Capture the cell that displays the provided text and extract its (X, Y) central coordinate. 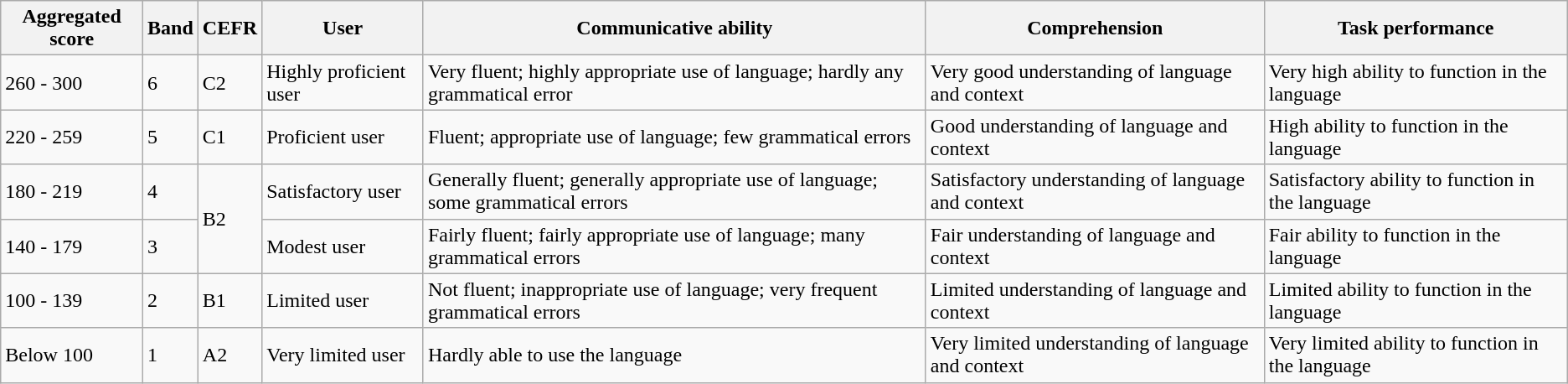
Fair understanding of language and context (1095, 246)
Very good understanding of language and context (1095, 82)
C2 (230, 82)
100 - 139 (72, 300)
Satisfactory understanding of language and context (1095, 191)
180 - 219 (72, 191)
Hardly able to use the language (674, 355)
4 (171, 191)
Very limited user (343, 355)
B1 (230, 300)
User (343, 29)
Very limited ability to function in the language (1416, 355)
Modest user (343, 246)
Comprehension (1095, 29)
Below 100 (72, 355)
Band (171, 29)
Satisfactory ability to function in the language (1416, 191)
6 (171, 82)
Task performance (1416, 29)
Limited understanding of language and context (1095, 300)
Very fluent; highly appropriate use of language; hardly any grammatical error (674, 82)
220 - 259 (72, 138)
260 - 300 (72, 82)
Generally fluent; generally appropriate use of language; some grammatical errors (674, 191)
Limited user (343, 300)
Fairly fluent; fairly appropriate use of language; many grammatical errors (674, 246)
Good understanding of language and context (1095, 138)
Aggregated score (72, 29)
Highly proficient user (343, 82)
1 (171, 355)
Communicative ability (674, 29)
Very high ability to function in the language (1416, 82)
Proficient user (343, 138)
Limited ability to function in the language (1416, 300)
A2 (230, 355)
140 - 179 (72, 246)
CEFR (230, 29)
2 (171, 300)
Fair ability to function in the language (1416, 246)
Very limited understanding of language and context (1095, 355)
5 (171, 138)
Fluent; appropriate use of language; few grammatical errors (674, 138)
3 (171, 246)
C1 (230, 138)
High ability to function in the language (1416, 138)
Satisfactory user (343, 191)
B2 (230, 219)
Not fluent; inappropriate use of language; very frequent grammatical errors (674, 300)
